Detect which cell encompasses the target text, then output its (X, Y) center coordinate. 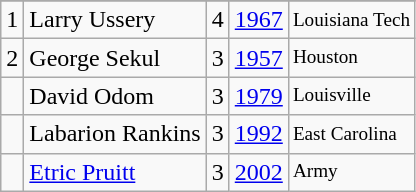
1 (12, 20)
Army (351, 172)
David Odom (115, 96)
4 (218, 20)
1979 (258, 96)
Louisville (351, 96)
2002 (258, 172)
1992 (258, 134)
George Sekul (115, 58)
Louisiana Tech (351, 20)
2 (12, 58)
Etric Pruitt (115, 172)
Labarion Rankins (115, 134)
1957 (258, 58)
East Carolina (351, 134)
Larry Ussery (115, 20)
Houston (351, 58)
1967 (258, 20)
